Extract the [x, y] coordinate from the center of the cell holding the provided text.  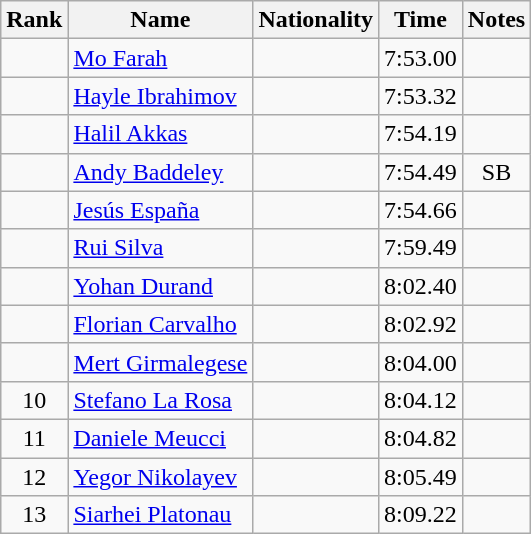
Florian Carvalho [160, 324]
Daniele Meucci [160, 438]
Halil Akkas [160, 134]
7:54.66 [421, 210]
8:05.49 [421, 477]
8:02.40 [421, 286]
12 [34, 477]
8:02.92 [421, 324]
Nationality [316, 20]
7:54.19 [421, 134]
11 [34, 438]
Notes [496, 20]
Yohan Durand [160, 286]
8:04.82 [421, 438]
Rui Silva [160, 248]
7:54.49 [421, 172]
8:04.00 [421, 362]
Hayle Ibrahimov [160, 96]
Mo Farah [160, 58]
13 [34, 515]
Mert Girmalegese [160, 362]
Name [160, 20]
Siarhei Platonau [160, 515]
8:09.22 [421, 515]
Jesús España [160, 210]
10 [34, 400]
8:04.12 [421, 400]
Time [421, 20]
Yegor Nikolayev [160, 477]
7:53.00 [421, 58]
7:53.32 [421, 96]
Stefano La Rosa [160, 400]
Andy Baddeley [160, 172]
SB [496, 172]
Rank [34, 20]
7:59.49 [421, 248]
